From the cell containing the given text, extract its center point as (X, Y) coordinate. 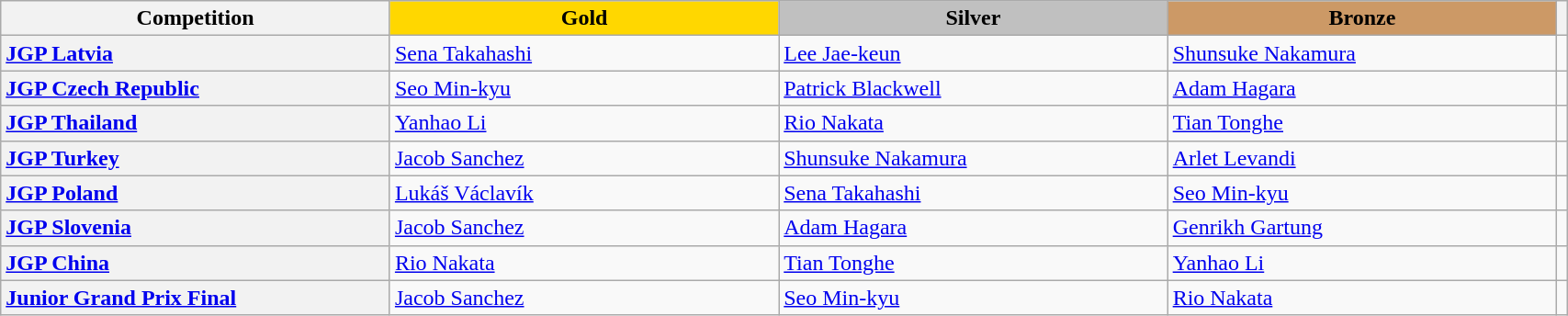
Genrikh Gartung (1361, 228)
Bronze (1361, 18)
JGP Latvia (196, 53)
Competition (196, 18)
JGP Poland (196, 193)
Patrick Blackwell (974, 88)
JGP China (196, 263)
JGP Slovenia (196, 228)
Silver (974, 18)
Arlet Levandi (1361, 158)
Gold (584, 18)
JGP Czech Republic (196, 88)
Lee Jae-keun (974, 53)
JGP Turkey (196, 158)
JGP Thailand (196, 123)
Junior Grand Prix Final (196, 298)
Lukáš Václavík (584, 193)
